Capture the cell that displays the provided text and extract its [x, y] central coordinate. 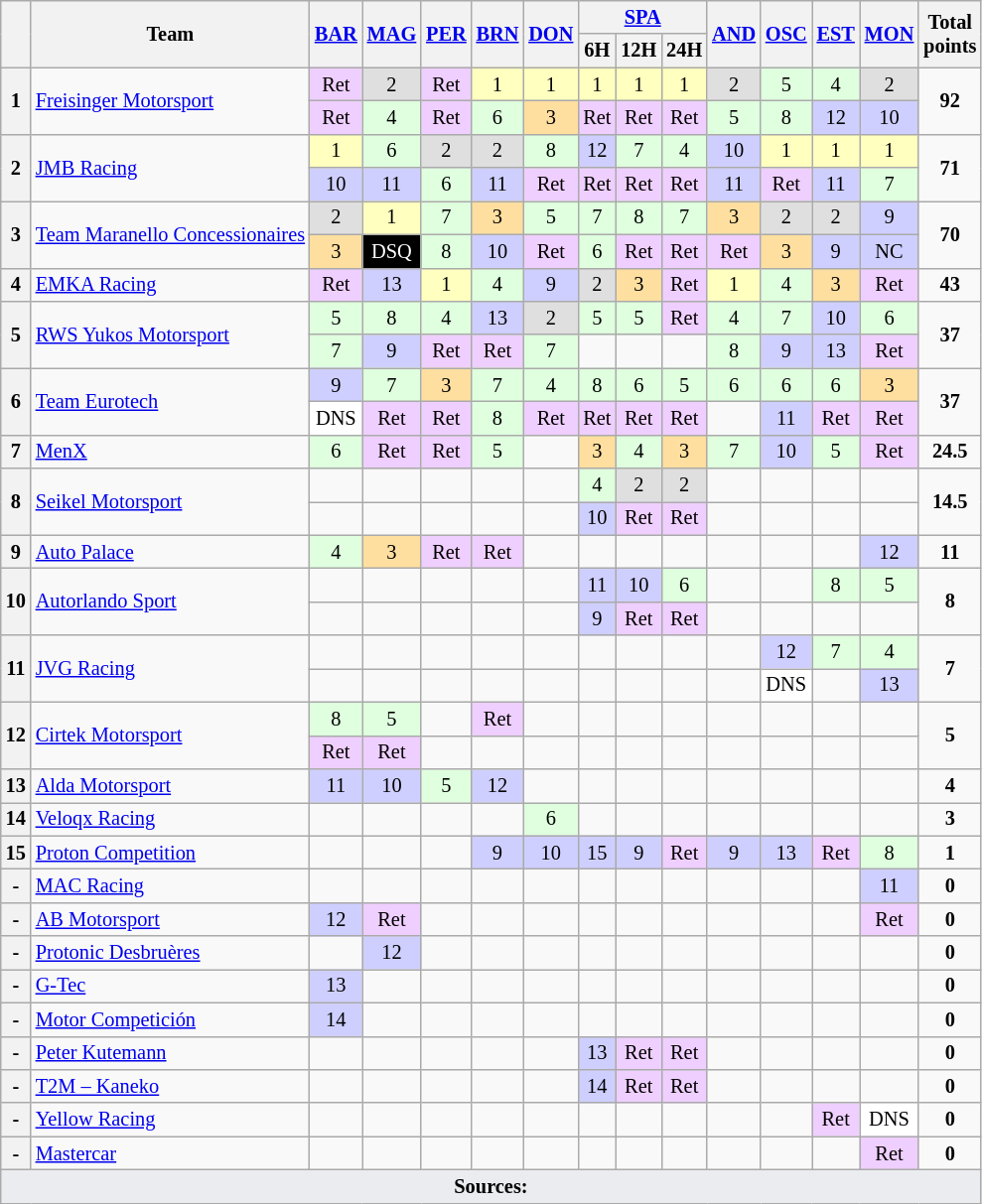
MON [890, 34]
Veloqx Racing [171, 819]
MAC Racing [171, 885]
Protonic Desbruères [171, 953]
EMKA Racing [171, 285]
Yellow Racing [171, 1120]
T2M – Kaneko [171, 1086]
DSQ [392, 251]
Peter Kutemann [171, 1053]
MAG [392, 34]
Mastercar [171, 1153]
71 [949, 167]
Autorlando Sport [171, 602]
OSC [786, 34]
70 [949, 234]
43 [949, 285]
12H [638, 51]
14.5 [949, 502]
BRN [498, 34]
MenX [171, 452]
Auto Palace [171, 552]
NC [890, 251]
RWS Yukos Motorsport [171, 334]
G-Tec [171, 986]
6H [597, 51]
JMB Racing [171, 167]
Seikel Motorsport [171, 502]
JVG Racing [171, 669]
Motor Competición [171, 1019]
BAR [336, 34]
PER [446, 34]
Totalpoints [949, 34]
Cirtek Motorsport [171, 735]
DON [550, 34]
AB Motorsport [171, 919]
Team Maranello Concessionaires [171, 234]
Team Eurotech [171, 401]
EST [836, 34]
SPA [642, 17]
24.5 [949, 452]
Alda Motorsport [171, 785]
Team [171, 34]
Sources: [491, 1186]
AND [734, 34]
24H [684, 51]
Proton Competition [171, 853]
Freisinger Motorsport [171, 101]
92 [949, 101]
